Pinpoint the cell where the given text exists, returning its [X, Y] midpoint coordinate. 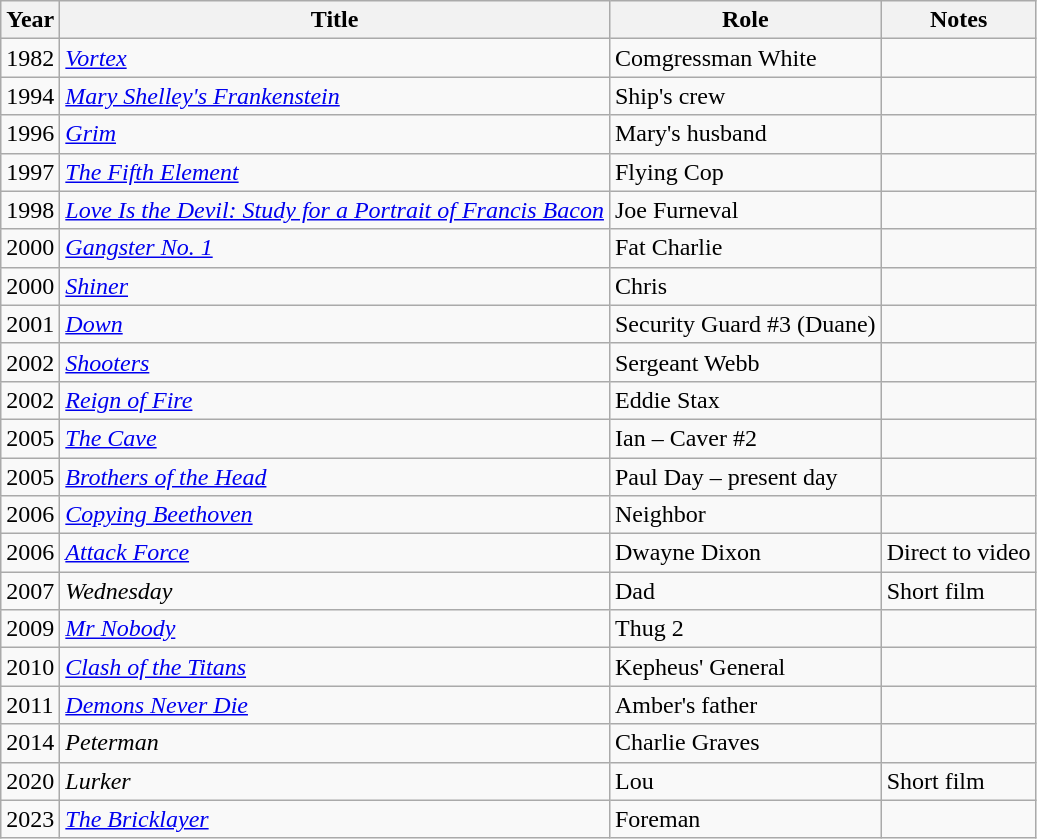
Ian – Caver #2 [745, 438]
Neighbor [745, 515]
2020 [30, 781]
Love Is the Devil: Study for a Portrait of Francis Bacon [335, 210]
Chris [745, 286]
Ship's crew [745, 96]
Direct to video [958, 553]
Clash of the Titans [335, 667]
Dad [745, 591]
1997 [30, 172]
Peterman [335, 743]
Lou [745, 781]
2001 [30, 324]
1982 [30, 58]
Amber's father [745, 705]
Mary's husband [745, 134]
The Bricklayer [335, 819]
Kepheus' General [745, 667]
Brothers of the Head [335, 477]
Mr Nobody [335, 629]
2011 [30, 705]
The Cave [335, 438]
Charlie Graves [745, 743]
Gangster No. 1 [335, 248]
Eddie Stax [745, 400]
Lurker [335, 781]
Dwayne Dixon [745, 553]
Role [745, 20]
2014 [30, 743]
Grim [335, 134]
Security Guard #3 (Duane) [745, 324]
Down [335, 324]
Vortex [335, 58]
1994 [30, 96]
1998 [30, 210]
Copying Beethoven [335, 515]
Shiner [335, 286]
Reign of Fire [335, 400]
2009 [30, 629]
Sergeant Webb [745, 362]
Mary Shelley's Frankenstein [335, 96]
Shooters [335, 362]
Wednesday [335, 591]
2023 [30, 819]
Foreman [745, 819]
The Fifth Element [335, 172]
Joe Furneval [745, 210]
1996 [30, 134]
Title [335, 20]
2010 [30, 667]
Comgressman White [745, 58]
2007 [30, 591]
Thug 2 [745, 629]
Paul Day – present day [745, 477]
Notes [958, 20]
Flying Cop [745, 172]
Fat Charlie [745, 248]
Demons Never Die [335, 705]
Attack Force [335, 553]
Year [30, 20]
